From the cell containing the given text, extract its center point as (X, Y) coordinate. 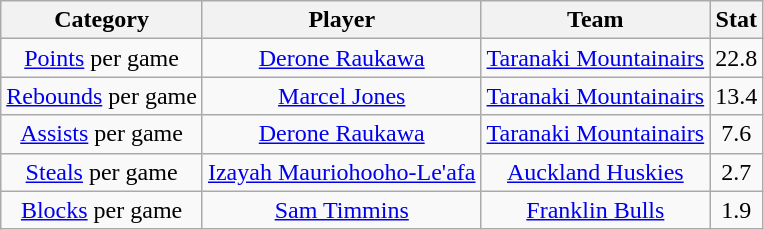
13.4 (736, 96)
Points per game (102, 58)
Team (596, 20)
Player (342, 20)
1.9 (736, 210)
7.6 (736, 134)
Stat (736, 20)
Steals per game (102, 172)
22.8 (736, 58)
Blocks per game (102, 210)
Franklin Bulls (596, 210)
Category (102, 20)
Sam Timmins (342, 210)
Auckland Huskies (596, 172)
2.7 (736, 172)
Rebounds per game (102, 96)
Assists per game (102, 134)
Izayah Mauriohooho-Le'afa (342, 172)
Marcel Jones (342, 96)
